Pinpoint the cell where the given text exists, returning its [X, Y] midpoint coordinate. 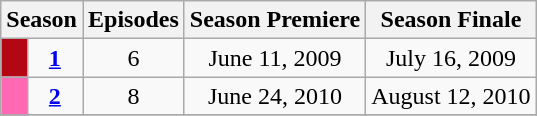
August 12, 2010 [451, 96]
Season Finale [451, 20]
July 16, 2009 [451, 58]
6 [133, 58]
2 [54, 96]
Episodes [133, 20]
Season Premiere [274, 20]
Season [42, 20]
1 [54, 58]
June 11, 2009 [274, 58]
June 24, 2010 [274, 96]
8 [133, 96]
